Provide the (x, y) coordinate of the cell's center where the given text is located.  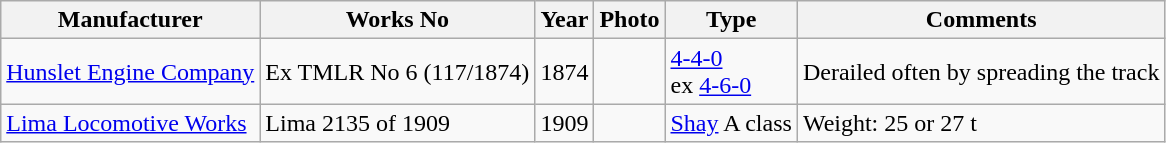
Hunslet Engine Company (130, 72)
Derailed often by spreading the track (981, 72)
Shay A class (731, 123)
1874 (564, 72)
4-4-0 ex 4-6-0 (731, 72)
Ex TMLR No 6 (117/1874) (398, 72)
Comments (981, 20)
Weight: 25 or 27 t (981, 123)
Photo (630, 20)
Lima Locomotive Works (130, 123)
Type (731, 20)
1909 (564, 123)
Manufacturer (130, 20)
Works No (398, 20)
Lima 2135 of 1909 (398, 123)
Year (564, 20)
